Search for the cell housing the specified text and yield its [x, y] center coordinate. 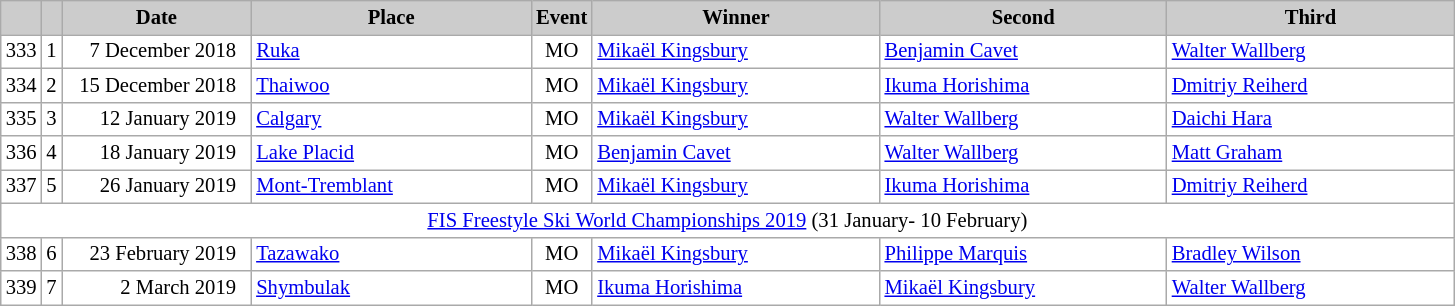
336 [22, 153]
2 [51, 85]
15 December 2018 [157, 85]
3 [51, 119]
1 [51, 51]
Shymbulak [391, 287]
4 [51, 153]
Ruka [391, 51]
2 March 2019 [157, 287]
Matt Graham [1310, 153]
7 [51, 287]
5 [51, 186]
FIS Freestyle Ski World Championships 2019 (31 January- 10 February) [728, 220]
12 January 2019 [157, 119]
334 [22, 85]
Third [1310, 17]
Place [391, 17]
338 [22, 254]
23 February 2019 [157, 254]
Lake Placid [391, 153]
18 January 2019 [157, 153]
Philippe Marquis [1024, 254]
Date [157, 17]
339 [22, 287]
Event [562, 17]
Calgary [391, 119]
Daichi Hara [1310, 119]
Tazawako [391, 254]
26 January 2019 [157, 186]
Winner [736, 17]
Second [1024, 17]
333 [22, 51]
335 [22, 119]
6 [51, 254]
7 December 2018 [157, 51]
337 [22, 186]
Thaiwoo [391, 85]
Bradley Wilson [1310, 254]
Mont-Tremblant [391, 186]
